Pinpoint the cell where the given text exists, returning its (x, y) midpoint coordinate. 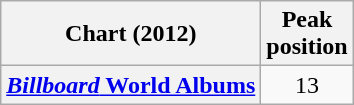
Billboard World Albums (131, 85)
Chart (2012) (131, 34)
Peakposition (307, 34)
13 (307, 85)
